Search for the cell housing the specified text and yield its [x, y] center coordinate. 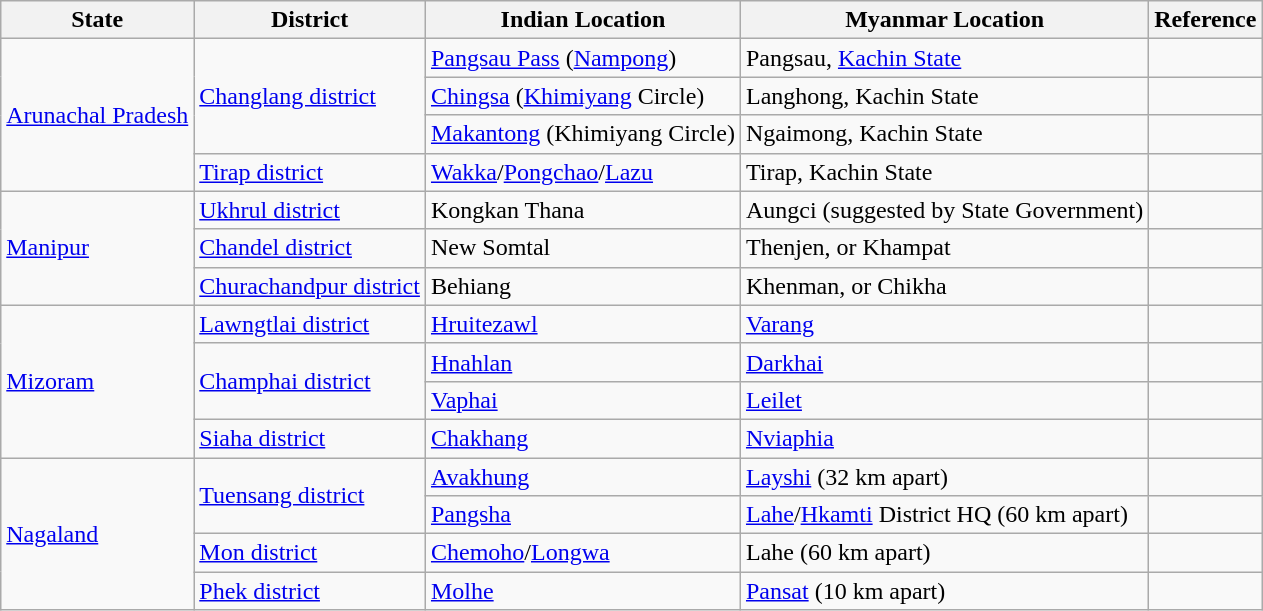
State [98, 20]
Tirap, Kachin State [944, 172]
Makantong (Khimiyang Circle) [582, 134]
Tirap district [310, 172]
Hruitezawl [582, 324]
Champhai district [310, 381]
Ukhrul district [310, 210]
Wakka/Pongchao/Lazu [582, 172]
Avakhung [582, 477]
Chingsa (Khimiyang Circle) [582, 96]
Ngaimong, Kachin State [944, 134]
Phek district [310, 591]
Churachandpur district [310, 286]
Reference [1206, 20]
Kongkan Thana [582, 210]
Manipur [98, 248]
Chemoho/Longwa [582, 553]
Mon district [310, 553]
Darkhai [944, 362]
Pansat (10 km apart) [944, 591]
Lawngtlai district [310, 324]
Tuensang district [310, 496]
Pangsau Pass (Nampong) [582, 58]
Khenman, or Chikha [944, 286]
Pangsau, Kachin State [944, 58]
Hnahlan [582, 362]
Lahe/Hkamti District HQ (60 km apart) [944, 515]
New Somtal [582, 248]
Behiang [582, 286]
Changlang district [310, 96]
Leilet [944, 400]
Pangsha [582, 515]
Layshi (32 km apart) [944, 477]
Siaha district [310, 438]
Myanmar Location [944, 20]
Nviaphia [944, 438]
Molhe [582, 591]
Thenjen, or Khampat [944, 248]
Aungci (suggested by State Government) [944, 210]
Langhong, Kachin State [944, 96]
Vaphai [582, 400]
Mizoram [98, 381]
Nagaland [98, 534]
Chandel district [310, 248]
District [310, 20]
Chakhang [582, 438]
Arunachal Pradesh [98, 115]
Varang [944, 324]
Indian Location [582, 20]
Lahe (60 km apart) [944, 553]
